Locate the cell with the specified text and output its (X, Y) center coordinate. 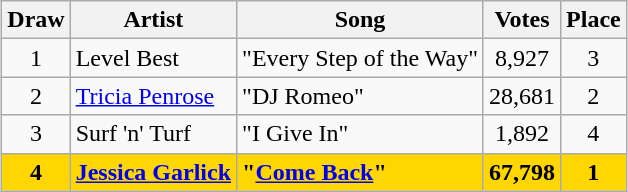
"Come Back" (360, 172)
Artist (153, 20)
28,681 (522, 96)
Level Best (153, 58)
1,892 (522, 134)
8,927 (522, 58)
"DJ Romeo" (360, 96)
"I Give In" (360, 134)
Votes (522, 20)
Place (594, 20)
Song (360, 20)
Tricia Penrose (153, 96)
Jessica Garlick (153, 172)
Surf 'n' Turf (153, 134)
Draw (36, 20)
"Every Step of the Way" (360, 58)
67,798 (522, 172)
